Return [X, Y] of the center of cell containing provided text 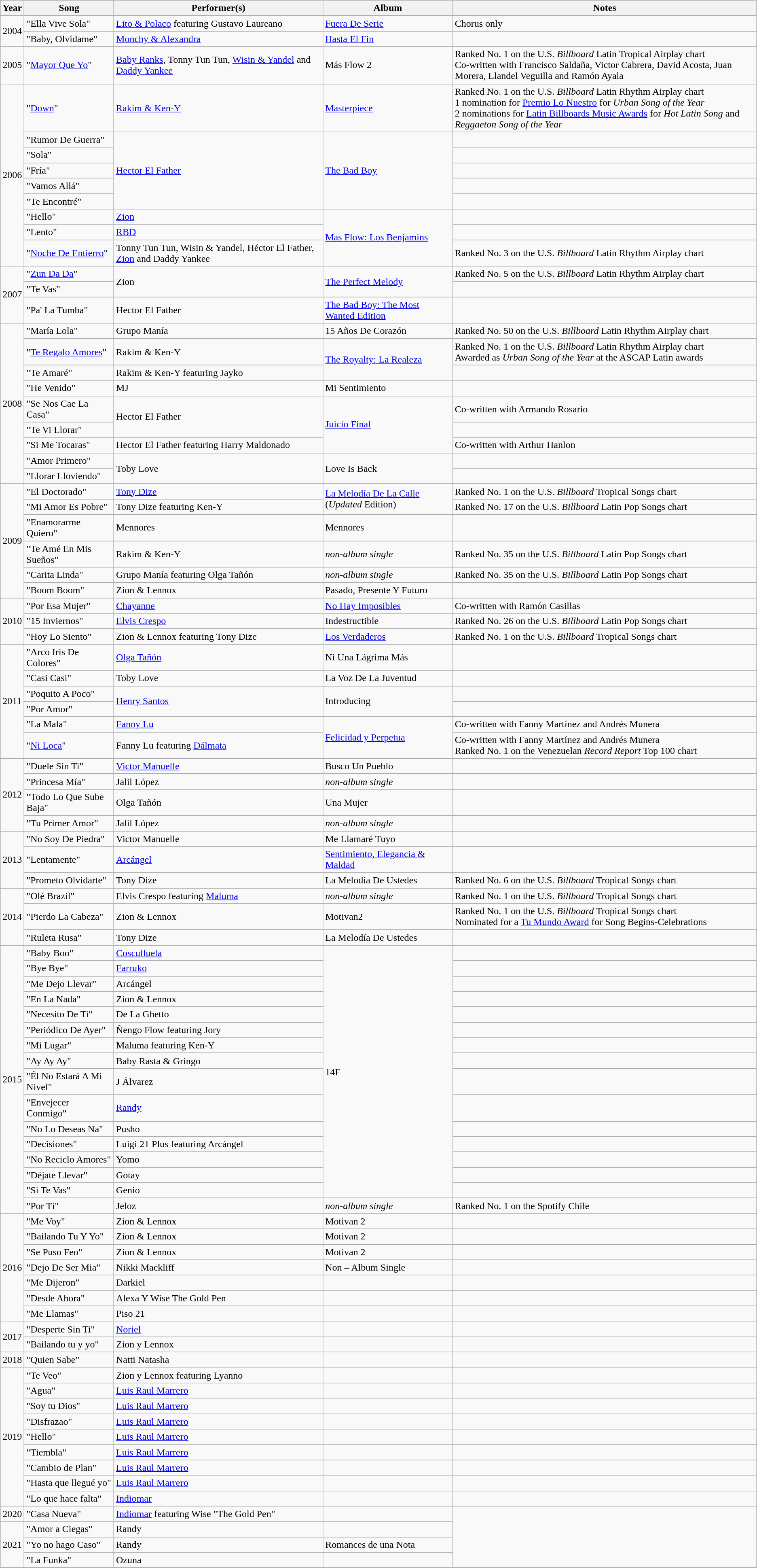
Fuera De Serie [388, 23]
The Bad Boy [388, 170]
MJ [218, 388]
"Sola" [69, 155]
Year [12, 8]
2012 [12, 795]
"Mi Lugar" [69, 1045]
"Necesito De Ti" [69, 1014]
"Ay Ay Ay" [69, 1061]
De La Ghetto [218, 1014]
"Dejo De Ser Mia" [69, 1267]
Song [69, 8]
"Down" [69, 108]
Zion y Lennox featuring Lyanno [218, 1375]
"Poquito A Poco" [69, 694]
Más Flow 2 [388, 65]
"Ruleta Rusa" [69, 938]
2020 [12, 1514]
"Te Amé En Mis Sueños" [69, 554]
La Voz De La Juventud [388, 678]
Me Llamaré Tuyo [388, 839]
"Arco Iris De Colores" [69, 657]
2014 [12, 917]
Mas Flow: Los Benjamins [388, 237]
Cosculluela [218, 953]
J Álvarez [218, 1081]
"Pierdo La Cabeza" [69, 917]
"Noche De Entierro" [69, 252]
Ñengo Flow featuring Jory [218, 1030]
"Bye Bye" [69, 968]
Tony Dize featuring Ken-Y [218, 507]
"Olé Brazil" [69, 896]
Indiomar featuring Wise "The Gold Pen" [218, 1514]
Sentimiento, Elegancia & Maldad [388, 859]
"Por Esa Mujer" [69, 606]
Co-written with Armando Rosario [605, 409]
Ranked No. 1 on the U.S. Billboard Latin Rhythm Airplay chart Awarded as Urban Song of the Year at the ASCAP Latin awards [605, 352]
"Te Regalo Amores" [69, 352]
"Mayor Que Yo" [69, 65]
"Él No Estará A Mi Nivel" [69, 1081]
Ranked No. 1 on the U.S. Billboard Tropical Songs chartNominated for a Tu Mundo Award for Song Begins-Celebrations [605, 917]
Natti Natasha [218, 1360]
Ranked No. 26 on the U.S. Billboard Latin Pop Songs chart [605, 621]
"Si Me Tocaras" [69, 445]
2019 [12, 1437]
Masterpiece [388, 108]
"Tiembla" [69, 1452]
"Me Dijeron" [69, 1283]
"Hoy Lo Siento" [69, 637]
"Se Puso Feo" [69, 1252]
Jeloz [218, 1206]
"Desde Ahora" [69, 1298]
Fanny Lu featuring Dálmata [218, 745]
"Lentamente" [69, 859]
"Amor Primero" [69, 460]
Lito & Polaco featuring Gustavo Laureano [218, 23]
"Casa Nueva" [69, 1514]
The Perfect Melody [388, 282]
2017 [12, 1337]
"La Mala" [69, 724]
"Cambio de Plan" [69, 1468]
Performer(s) [218, 8]
"Te Encontré" [69, 201]
"María Lola" [69, 331]
"Me Voy" [69, 1221]
Ni Una Lágrima Más [388, 657]
Motivan2 [388, 917]
Felicidad y Perpetua [388, 737]
"Hasta que llegué yo" [69, 1483]
"He Venido" [69, 388]
"Vamos Allá" [69, 186]
2016 [12, 1267]
"Baby Boo" [69, 953]
"Disfrazao" [69, 1422]
Rakim & Ken-Y featuring Jayko [218, 373]
Romances de una Nota [388, 1545]
Ranked No. 5 on the U.S. Billboard Latin Rhythm Airplay chart [605, 274]
Chorus only [605, 23]
Ranked No. 3 on the U.S. Billboard Latin Rhythm Airplay chart [605, 252]
Juicio Final [388, 424]
"El Doctorado" [69, 491]
"Carita Linda" [69, 575]
"Quien Sabe" [69, 1360]
14F [388, 1072]
"Casi Casi" [69, 678]
Grupo Manía [218, 331]
15 Años De Corazón [388, 331]
"Amor a Ciegas" [69, 1529]
Indiomar [218, 1498]
Monchy & Alexandra [218, 39]
"No Lo Deseas Na" [69, 1129]
"Yo no hago Caso" [69, 1545]
Non – Album Single [388, 1267]
"La Funka" [69, 1560]
Alexa Y Wise The Gold Pen [218, 1298]
"Déjate Llevar" [69, 1175]
Farruko [218, 968]
"15 Inviernos" [69, 621]
"Prometo Olvidarte" [69, 881]
Gotay [218, 1175]
"En La Nada" [69, 999]
Genio [218, 1190]
"Bailando tu y yo" [69, 1344]
"No Reciclo Amores" [69, 1160]
The Royalty: La Realeza [388, 359]
2015 [12, 1080]
2008 [12, 404]
Mi Sentimiento [388, 388]
2007 [12, 295]
"Lento" [69, 232]
"Rumor De Guerra" [69, 140]
Henry Santos [218, 701]
"Llorar Lloviendo" [69, 476]
"Te Amaré" [69, 373]
"Agua" [69, 1391]
"Desperte Sin Ti" [69, 1329]
Ranked No. 50 on the U.S. Billboard Latin Rhythm Airplay chart [605, 331]
Nikki Mackliff [218, 1267]
Zion y Lennox [218, 1344]
Co-written with Fanny Martínez and Andrés Munera Ranked No. 1 on the Venezuelan Record Report Top 100 chart [605, 745]
"Te Vas" [69, 289]
"Me Llamas" [69, 1313]
Co-written with Arthur Hanlon [605, 445]
Luigi 21 Plus featuring Arcángel [218, 1144]
"Soy tu Dios" [69, 1406]
Pusho [218, 1129]
Elvis Crespo featuring Maluma [218, 896]
Los Verdaderos [388, 637]
Hector El Father featuring Harry Maldonado [218, 445]
2006 [12, 175]
Co-written with Ramón Casillas [605, 606]
Ranked No. 6 on the U.S. Billboard Tropical Songs chart [605, 881]
"Boom Boom" [69, 590]
"Decisiones" [69, 1144]
Ranked No. 1 on the Spotify Chile [605, 1206]
"Bailando Tu Y Yo" [69, 1237]
Maluma featuring Ken-Y [218, 1045]
No Hay Imposibles [388, 606]
Hasta El Fin [388, 39]
"Periódico De Ayer" [69, 1030]
Piso 21 [218, 1313]
La Melodía De La Calle (Updated Edition) [388, 499]
"Enamorarme Quiero" [69, 528]
"Por Amor" [69, 709]
2005 [12, 65]
Ranked No. 17 on the U.S. Billboard Latin Pop Songs chart [605, 507]
"Lo que hace falta" [69, 1498]
Ozuna [218, 1560]
Fanny Lu [218, 724]
Noriel [218, 1329]
Busco Un Pueblo [388, 766]
"Mi Amor Es Pobre" [69, 507]
RBD [218, 232]
Pasado, Presente Y Futuro [388, 590]
Notes [605, 8]
"Por Tí" [69, 1206]
2018 [12, 1360]
Album [388, 8]
"Tu Primer Amor" [69, 823]
Chayanne [218, 606]
Indestructible [388, 621]
Baby Rasta & Gringo [218, 1061]
Zion & Lennox featuring Tony Dize [218, 637]
"Ella Vive Sola" [69, 23]
"Princesa Mía" [69, 781]
"Te Vi Llorar" [69, 430]
Introducing [388, 701]
"Baby, Olvídame" [69, 39]
"Envejecer Conmigo" [69, 1108]
Elvis Crespo [218, 621]
"Se Nos Cae La Casa" [69, 409]
Una Mujer [388, 802]
Love Is Back [388, 468]
The Bad Boy: The Most Wanted Edition [388, 310]
Darkiel [218, 1283]
2021 [12, 1545]
"Si Te Vas" [69, 1190]
"Te Veo" [69, 1375]
2010 [12, 621]
"No Soy De Piedra" [69, 839]
2009 [12, 541]
"Duele Sin Ti" [69, 766]
2013 [12, 859]
"Todo Lo Que Sube Baja" [69, 802]
"Me Dejo Llevar" [69, 984]
"Pa' La Tumba" [69, 310]
"Fría" [69, 170]
Tonny Tun Tun, Wisin & Yandel, Héctor El Father, Zion and Daddy Yankee [218, 252]
Grupo Manía featuring Olga Tañón [218, 575]
2011 [12, 701]
"Zun Da Da" [69, 274]
"Ni Loca" [69, 745]
2004 [12, 31]
Yomo [218, 1160]
Co-written with Fanny Martínez and Andrés Munera [605, 724]
Baby Ranks, Tonny Tun Tun, Wisin & Yandel and Daddy Yankee [218, 65]
